Capture the cell that displays the provided text and extract its (x, y) central coordinate. 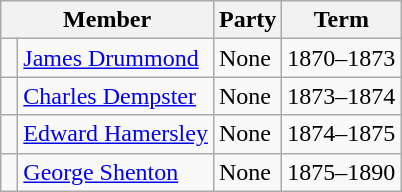
Edward Hamersley (116, 134)
George Shenton (116, 172)
Charles Dempster (116, 96)
Party (247, 20)
1875–1890 (342, 172)
1870–1873 (342, 58)
1874–1875 (342, 134)
1873–1874 (342, 96)
Term (342, 20)
Member (108, 20)
James Drummond (116, 58)
